Search for the cell housing the specified text and yield its [x, y] center coordinate. 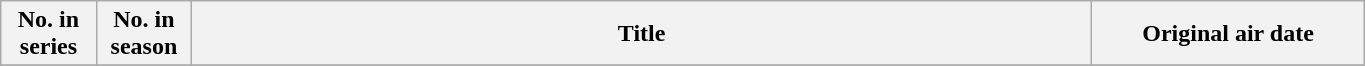
Title [642, 34]
No. inseries [48, 34]
Original air date [1228, 34]
No. inseason [144, 34]
